Return the (x, y) coordinate for the center point of the cell that contains the specified text.  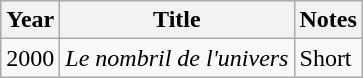
Year (30, 20)
Notes (328, 20)
Le nombril de l'univers (177, 58)
Title (177, 20)
2000 (30, 58)
Short (328, 58)
